Detect which cell encompasses the target text, then output its (x, y) center coordinate. 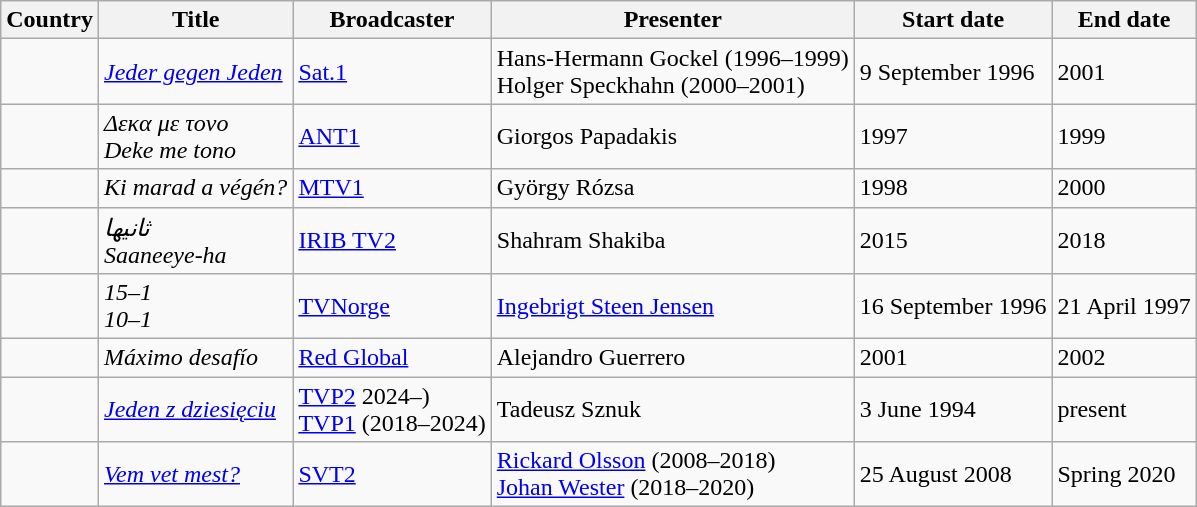
György Rózsa (672, 188)
21 April 1997 (1124, 306)
2000 (1124, 188)
Δεκα με τονοDeke me tono (195, 136)
Jeden z dziesięciu (195, 410)
Tadeusz Sznuk (672, 410)
Red Global (392, 358)
1999 (1124, 136)
Title (195, 20)
2002 (1124, 358)
25 August 2008 (953, 474)
Giorgos Papadakis (672, 136)
Spring 2020 (1124, 474)
TVNorge (392, 306)
15–110–1 (195, 306)
Jeder gegen Jeden (195, 72)
3 June 1994 (953, 410)
Ingebrigt Steen Jensen (672, 306)
Hans-Hermann Gockel (1996–1999)Holger Speckhahn (2000–2001) (672, 72)
Sat.1 (392, 72)
TVP2 2024–)TVP1 (2018–2024) (392, 410)
present (1124, 410)
ANT1 (392, 136)
Country (50, 20)
Ki marad a végén? (195, 188)
Shahram Shakiba (672, 240)
Presenter (672, 20)
Broadcaster (392, 20)
1997 (953, 136)
1998 (953, 188)
MTV1 (392, 188)
Alejandro Guerrero (672, 358)
9 September 1996 (953, 72)
Rickard Olsson (2008–2018)Johan Wester (2018–2020) (672, 474)
Start date (953, 20)
2015 (953, 240)
16 September 1996 (953, 306)
Máximo desafío (195, 358)
ثانیهاSaaneeye-ha (195, 240)
IRIB TV2 (392, 240)
End date (1124, 20)
SVT2 (392, 474)
Vem vet mest? (195, 474)
2018 (1124, 240)
